Identify which cell holds the provided text, then report its [x, y] central coordinate. 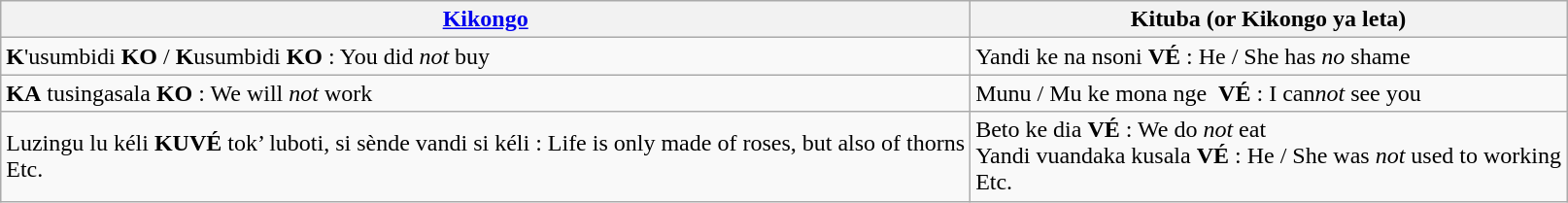
Yandi ke na nsoni VÉ : He / She has no shame [1269, 56]
K'usumbidi KO / Kusumbidi KO : You did not buy [486, 56]
Kikongo [486, 19]
Kituba (or Kikongo ya leta) [1269, 19]
Munu / Mu ke mona nge VÉ : I cannot see you [1269, 93]
Luzingu lu kéli KUVÉ tok’ luboti, si sènde vandi si kéli : Life is only made of roses, but also of thornsEtc. [486, 156]
Beto ke dia VÉ : We do not eatYandi vuandaka kusala VÉ : He / She was not used to working Etc. [1269, 156]
KA tusingasala KO : We will not work [486, 93]
